Find where the given text appears and provide that cell's center as [X, Y] coordinate. 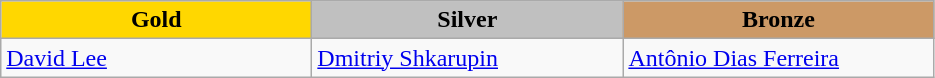
Dmitriy Shkarupin [468, 58]
Antônio Dias Ferreira [778, 58]
David Lee [156, 58]
Gold [156, 20]
Bronze [778, 20]
Silver [468, 20]
